Scan for the cell matching the given text and deliver its [X, Y] coordinate at center. 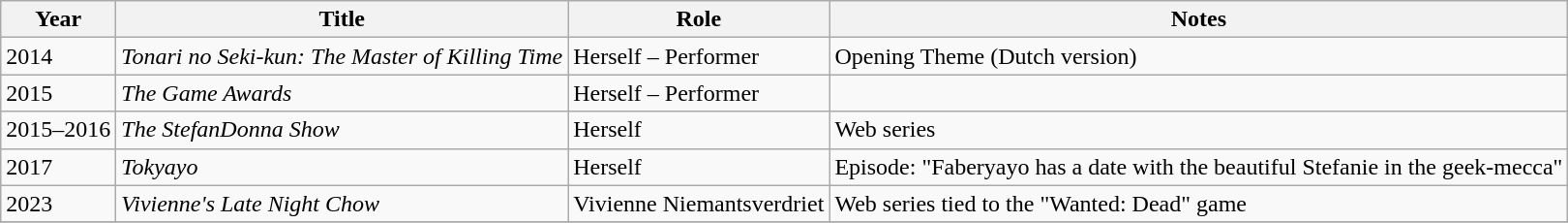
Tokyayo [343, 167]
2015 [58, 93]
2017 [58, 167]
Title [343, 19]
2014 [58, 56]
2015–2016 [58, 130]
Vivienne Niemantsverdriet [699, 204]
The StefanDonna Show [343, 130]
Web series tied to the "Wanted: Dead" game [1198, 204]
2023 [58, 204]
Notes [1198, 19]
Opening Theme (Dutch version) [1198, 56]
Role [699, 19]
Episode: "Faberyayo has a date with the beautiful Stefanie in the geek-mecca" [1198, 167]
Vivienne's Late Night Chow [343, 204]
Web series [1198, 130]
The Game Awards [343, 93]
Year [58, 19]
Tonari no Seki-kun: The Master of Killing Time [343, 56]
